Output the (x, y) coordinate of the center of the cell containing the given text.  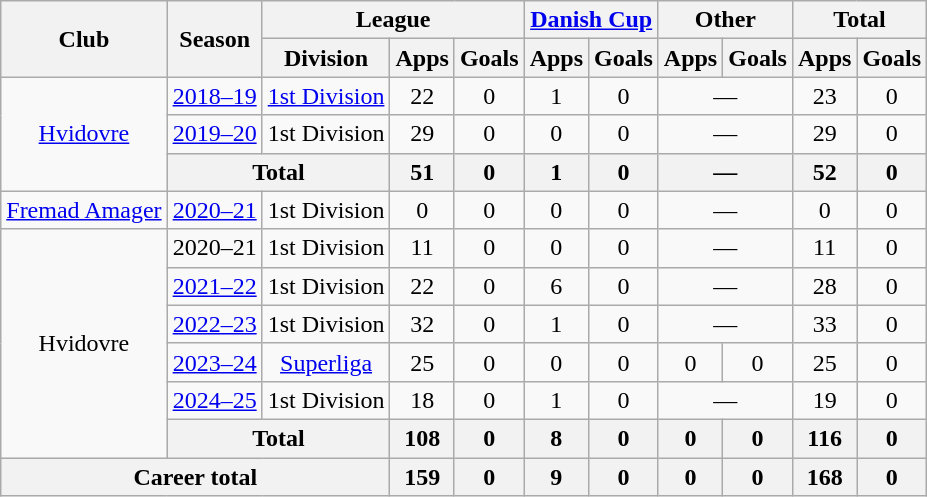
168 (824, 477)
6 (556, 286)
Other (725, 20)
32 (422, 324)
23 (824, 96)
Superliga (326, 362)
116 (824, 438)
Fremad Amager (84, 210)
108 (422, 438)
2021–22 (214, 286)
2023–24 (214, 362)
Division (326, 58)
Season (214, 39)
2022–23 (214, 324)
League (393, 20)
Club (84, 39)
28 (824, 286)
8 (556, 438)
18 (422, 400)
2024–25 (214, 400)
33 (824, 324)
19 (824, 400)
159 (422, 477)
Danish Cup (591, 20)
2019–20 (214, 134)
51 (422, 172)
9 (556, 477)
2018–19 (214, 96)
Career total (196, 477)
52 (824, 172)
